Identify which cell holds the provided text, then report its [X, Y] central coordinate. 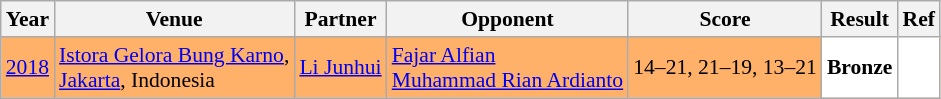
Year [28, 19]
Fajar Alfian Muhammad Rian Ardianto [508, 68]
Result [860, 19]
Ref [919, 19]
Venue [174, 19]
Score [725, 19]
Istora Gelora Bung Karno,Jakarta, Indonesia [174, 68]
Li Junhui [340, 68]
Partner [340, 19]
Bronze [860, 68]
2018 [28, 68]
Opponent [508, 19]
14–21, 21–19, 13–21 [725, 68]
